Search for the cell housing the specified text and yield its [X, Y] center coordinate. 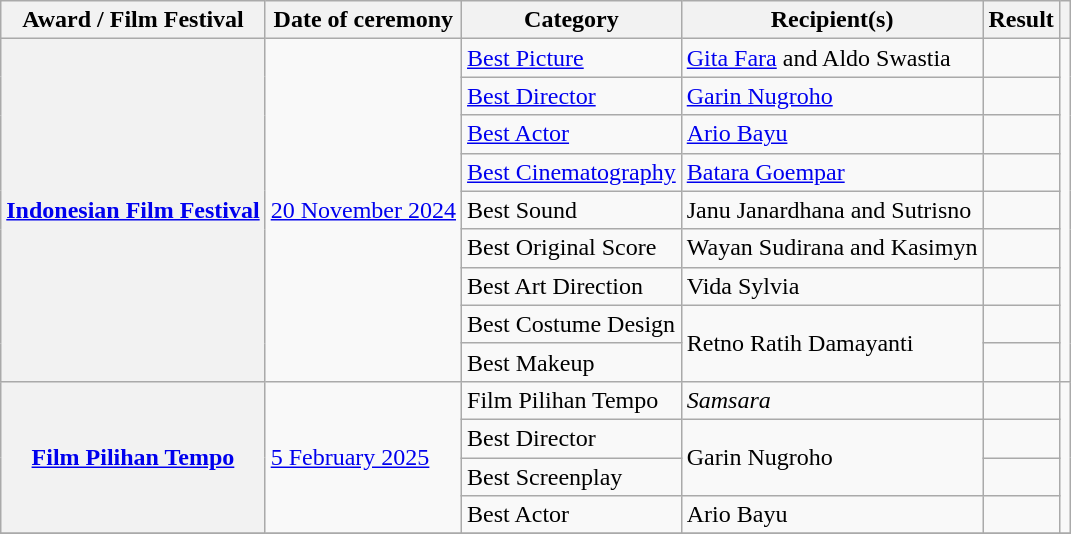
Best Picture [572, 58]
Vida Sylvia [832, 286]
Category [572, 20]
20 November 2024 [363, 210]
Wayan Sudirana and Kasimyn [832, 248]
Best Art Direction [572, 286]
Best Cinematography [572, 172]
Samsara [832, 400]
Best Costume Design [572, 324]
Janu Janardhana and Sutrisno [832, 210]
Best Screenplay [572, 477]
Date of ceremony [363, 20]
Recipient(s) [832, 20]
Best Original Score [572, 248]
Award / Film Festival [133, 20]
Retno Ratih Damayanti [832, 343]
Indonesian Film Festival [133, 210]
Best Sound [572, 210]
Batara Goempar [832, 172]
Best Makeup [572, 362]
5 February 2025 [363, 457]
Result [1021, 20]
Gita Fara and Aldo Swastia [832, 58]
